Find where the given text appears and provide that cell's center as [X, Y] coordinate. 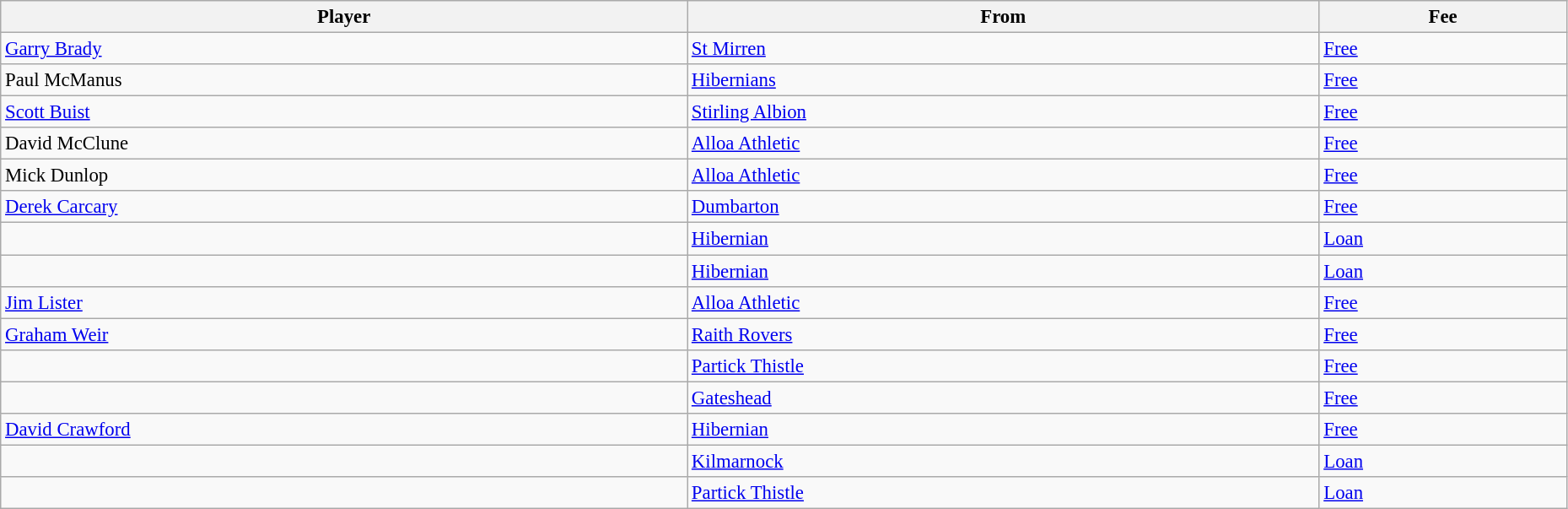
Graham Weir [344, 334]
Kilmarnock [1004, 461]
Player [344, 17]
Raith Rovers [1004, 334]
Dumbarton [1004, 207]
David Crawford [344, 430]
Garry Brady [344, 49]
Paul McManus [344, 80]
Hibernians [1004, 80]
From [1004, 17]
Jim Lister [344, 302]
Fee [1442, 17]
Scott Buist [344, 112]
St Mirren [1004, 49]
Mick Dunlop [344, 176]
Gateshead [1004, 398]
Stirling Albion [1004, 112]
Derek Carcary [344, 207]
David McClune [344, 143]
